Search for the cell housing the specified text and yield its [x, y] center coordinate. 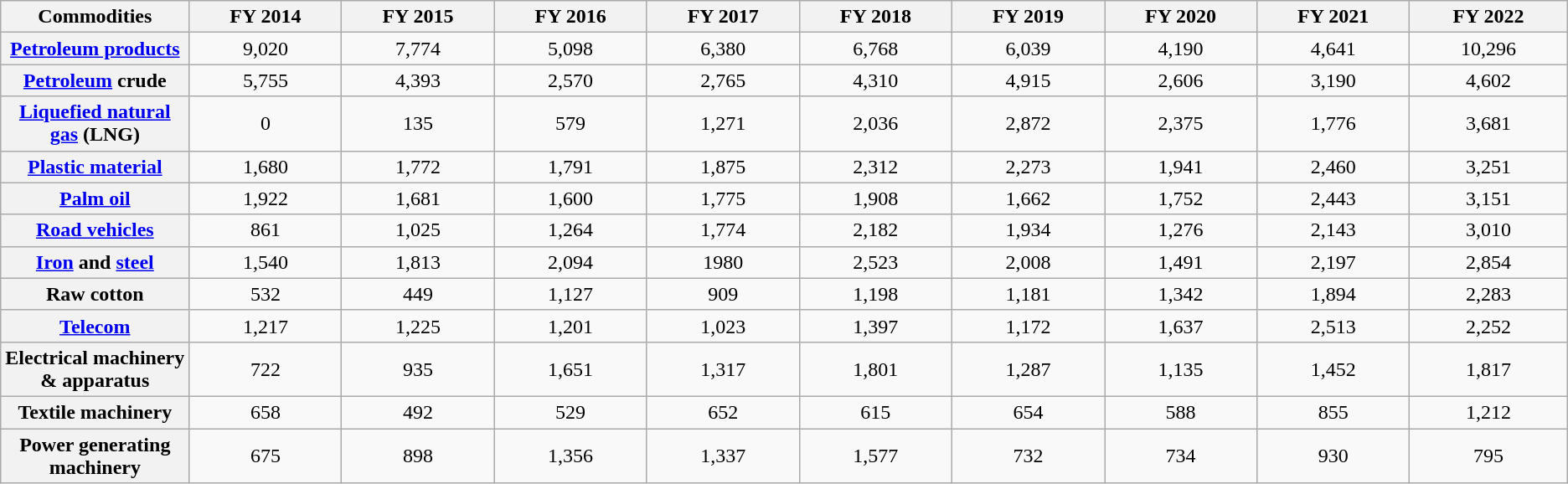
Iron and steel [95, 262]
909 [723, 294]
9,020 [266, 49]
1,680 [266, 167]
1,662 [1028, 198]
2,143 [1333, 230]
1,127 [570, 294]
1,397 [875, 326]
1,813 [418, 262]
2,765 [723, 80]
1,271 [723, 124]
1,774 [723, 230]
Petroleum products [95, 49]
Liquefied natural gas (LNG) [95, 124]
2,570 [570, 80]
2,443 [1333, 198]
1,356 [570, 456]
1,908 [875, 198]
Telecom [95, 326]
1,651 [570, 368]
652 [723, 412]
2,252 [1489, 326]
588 [1180, 412]
734 [1180, 456]
1,776 [1333, 124]
1,201 [570, 326]
1,817 [1489, 368]
3,010 [1489, 230]
1,217 [266, 326]
722 [266, 368]
4,641 [1333, 49]
6,039 [1028, 49]
Commodities [95, 17]
3,251 [1489, 167]
2,008 [1028, 262]
2,513 [1333, 326]
FY 2021 [1333, 17]
2,854 [1489, 262]
2,094 [570, 262]
5,755 [266, 80]
Raw cotton [95, 294]
1,875 [723, 167]
1,212 [1489, 412]
5,098 [570, 49]
10,296 [1489, 49]
3,190 [1333, 80]
2,197 [1333, 262]
Road vehicles [95, 230]
6,768 [875, 49]
FY 2019 [1028, 17]
1,264 [570, 230]
FY 2022 [1489, 17]
1,276 [1180, 230]
Palm oil [95, 198]
615 [875, 412]
1,922 [266, 198]
861 [266, 230]
1,225 [418, 326]
2,606 [1180, 80]
1,775 [723, 198]
4,310 [875, 80]
1,577 [875, 456]
930 [1333, 456]
4,190 [1180, 49]
1,181 [1028, 294]
1,317 [723, 368]
2,312 [875, 167]
FY 2014 [266, 17]
0 [266, 124]
658 [266, 412]
4,602 [1489, 80]
Petroleum crude [95, 80]
FY 2016 [570, 17]
1,894 [1333, 294]
Electrical machinery & apparatus [95, 368]
732 [1028, 456]
654 [1028, 412]
898 [418, 456]
1,172 [1028, 326]
1,941 [1180, 167]
1,198 [875, 294]
2,872 [1028, 124]
1,934 [1028, 230]
1,342 [1180, 294]
1,772 [418, 167]
1,337 [723, 456]
6,380 [723, 49]
1,681 [418, 198]
2,283 [1489, 294]
Plastic material [95, 167]
FY 2015 [418, 17]
675 [266, 456]
1,491 [1180, 262]
1980 [723, 262]
2,523 [875, 262]
FY 2020 [1180, 17]
2,273 [1028, 167]
2,182 [875, 230]
3,681 [1489, 124]
135 [418, 124]
4,915 [1028, 80]
1,452 [1333, 368]
795 [1489, 456]
7,774 [418, 49]
529 [570, 412]
1,801 [875, 368]
1,600 [570, 198]
2,375 [1180, 124]
1,791 [570, 167]
1,287 [1028, 368]
4,393 [418, 80]
1,637 [1180, 326]
1,540 [266, 262]
FY 2018 [875, 17]
1,752 [1180, 198]
3,151 [1489, 198]
2,036 [875, 124]
492 [418, 412]
579 [570, 124]
Power generating machinery [95, 456]
532 [266, 294]
935 [418, 368]
2,460 [1333, 167]
855 [1333, 412]
1,025 [418, 230]
Textile machinery [95, 412]
449 [418, 294]
FY 2017 [723, 17]
1,135 [1180, 368]
1,023 [723, 326]
